Locate the cell with the specified text and output its [x, y] center coordinate. 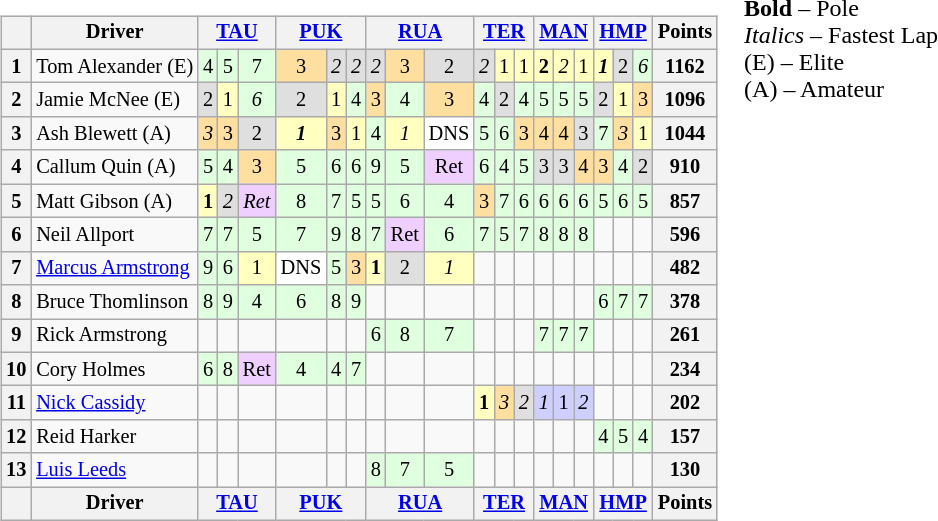
Cory Holmes [114, 369]
1044 [685, 134]
Tom Alexander (E) [114, 66]
482 [685, 268]
Neil Allport [114, 235]
261 [685, 336]
Bruce Thomlinson [114, 302]
12 [16, 437]
10 [16, 369]
1096 [685, 100]
202 [685, 403]
857 [685, 201]
910 [685, 167]
234 [685, 369]
Rick Armstrong [114, 336]
11 [16, 403]
Jamie McNee (E) [114, 100]
Matt Gibson (A) [114, 201]
596 [685, 235]
Callum Quin (A) [114, 167]
130 [685, 470]
1162 [685, 66]
Nick Cassidy [114, 403]
Luis Leeds [114, 470]
378 [685, 302]
157 [685, 437]
Reid Harker [114, 437]
13 [16, 470]
Ash Blewett (A) [114, 134]
Marcus Armstrong [114, 268]
